Detect which cell encompasses the target text, then output its (x, y) center coordinate. 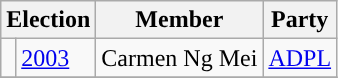
2003 (56, 58)
Election (48, 20)
Member (180, 20)
ADPL (300, 58)
Party (300, 20)
Carmen Ng Mei (180, 58)
